Pinpoint the cell where the given text exists, returning its (x, y) midpoint coordinate. 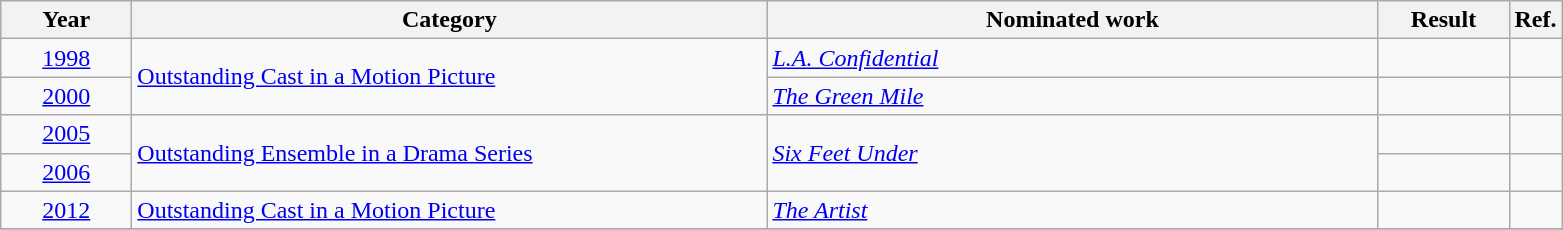
2012 (66, 210)
Ref. (1536, 20)
Year (66, 20)
Outstanding Ensemble in a Drama Series (450, 153)
2006 (66, 172)
Result (1444, 20)
2000 (66, 96)
The Green Mile (1072, 96)
The Artist (1072, 210)
Nominated work (1072, 20)
L.A. Confidential (1072, 58)
Six Feet Under (1072, 153)
2005 (66, 134)
Category (450, 20)
1998 (66, 58)
